For the text-containing cell, return its midpoint in [x, y] coordinate format. 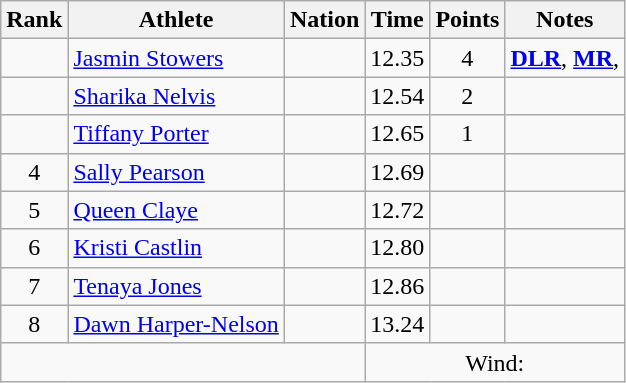
DLR, MR, [565, 58]
Nation [324, 20]
12.65 [398, 134]
12.35 [398, 58]
Jasmin Stowers [176, 58]
6 [34, 248]
Queen Claye [176, 210]
Tenaya Jones [176, 286]
Notes [565, 20]
12.72 [398, 210]
Rank [34, 20]
12.86 [398, 286]
7 [34, 286]
Wind: [495, 362]
Points [468, 20]
Athlete [176, 20]
5 [34, 210]
Time [398, 20]
1 [468, 134]
12.80 [398, 248]
8 [34, 324]
12.69 [398, 172]
13.24 [398, 324]
2 [468, 96]
Sally Pearson [176, 172]
Tiffany Porter [176, 134]
Kristi Castlin [176, 248]
Sharika Nelvis [176, 96]
Dawn Harper-Nelson [176, 324]
12.54 [398, 96]
